Return (X, Y) of the center of cell containing provided text 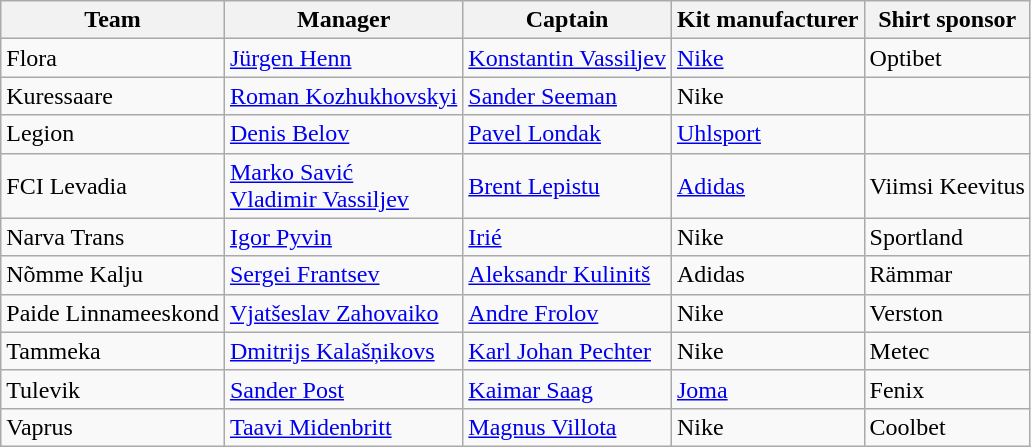
Manager (343, 20)
Vjatšeslav Zahovaiko (343, 313)
Sportland (947, 237)
Tammeka (113, 351)
Kuressaare (113, 96)
FCI Levadia (113, 186)
Marko Savić Vladimir Vassiljev (343, 186)
Nõmme Kalju (113, 275)
Roman Kozhukhovskyi (343, 96)
Narva Trans (113, 237)
Fenix (947, 389)
Metec (947, 351)
Coolbet (947, 427)
Denis Belov (343, 134)
Andre Frolov (568, 313)
Aleksandr Kulinitš (568, 275)
Flora (113, 58)
Team (113, 20)
Joma (768, 389)
Vaprus (113, 427)
Jürgen Henn (343, 58)
Magnus Villota (568, 427)
Taavi Midenbritt (343, 427)
Viimsi Keevitus (947, 186)
Optibet (947, 58)
Shirt sponsor (947, 20)
Captain (568, 20)
Brent Lepistu (568, 186)
Sander Post (343, 389)
Tulevik (113, 389)
Karl Johan Pechter (568, 351)
Kit manufacturer (768, 20)
Konstantin Vassiljev (568, 58)
Sander Seeman (568, 96)
Irié (568, 237)
Dmitrijs Kalašņikovs (343, 351)
Legion (113, 134)
Verston (947, 313)
Kaimar Saag (568, 389)
Pavel Londak (568, 134)
Rämmar (947, 275)
Paide Linnameeskond (113, 313)
Igor Pyvin (343, 237)
Uhlsport (768, 134)
Sergei Frantsev (343, 275)
